Provide the (x, y) coordinate of the cell's center where the given text is located.  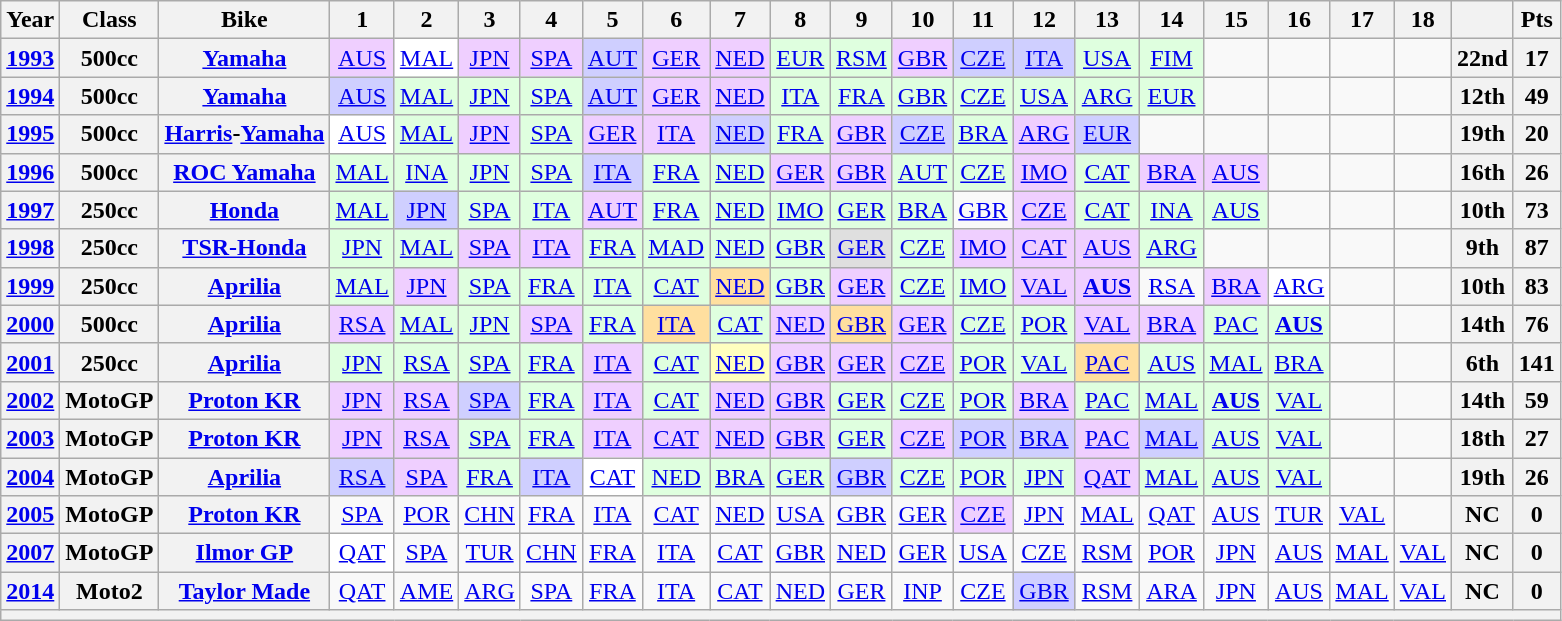
Class (110, 20)
ROC Yamaha (244, 172)
2004 (30, 477)
2 (426, 20)
2002 (30, 400)
Taylor Made (244, 591)
2007 (30, 553)
1994 (30, 96)
10 (922, 20)
12 (1044, 20)
MAD (676, 248)
2014 (30, 591)
15 (1236, 20)
Honda (244, 210)
2001 (30, 362)
Harris-Yamaha (244, 134)
27 (1536, 438)
ARA (1171, 591)
6th (1483, 362)
1998 (30, 248)
9 (862, 20)
22nd (1483, 58)
12th (1483, 96)
11 (983, 20)
1996 (30, 172)
3 (490, 20)
Bike (244, 20)
AME (426, 591)
FIM (1171, 58)
INP (922, 591)
7 (740, 20)
16th (1483, 172)
1 (362, 20)
73 (1536, 210)
2005 (30, 515)
8 (800, 20)
1999 (30, 286)
87 (1536, 248)
83 (1536, 286)
6 (676, 20)
141 (1536, 362)
TSR-Honda (244, 248)
5 (612, 20)
2000 (30, 324)
Year (30, 20)
Pts (1536, 20)
20 (1536, 134)
9th (1483, 248)
59 (1536, 400)
Moto2 (110, 591)
1997 (30, 210)
Ilmor GP (244, 553)
14 (1171, 20)
1993 (30, 58)
18th (1483, 438)
49 (1536, 96)
4 (551, 20)
1995 (30, 134)
16 (1299, 20)
18 (1422, 20)
76 (1536, 324)
2003 (30, 438)
13 (1107, 20)
